Locate the cell with the specified text and output its [x, y] center coordinate. 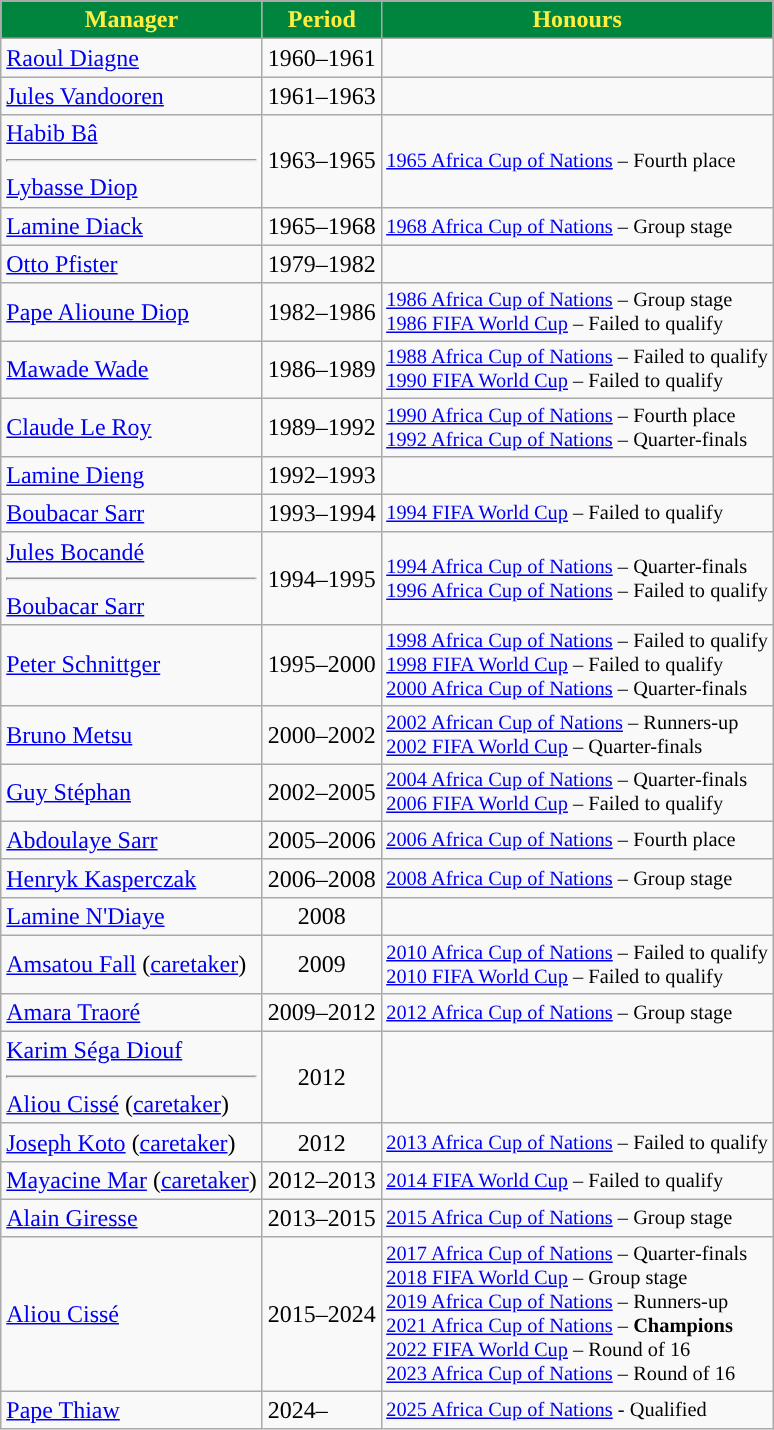
2010 Africa Cup of Nations – Failed to qualify 2010 FIFA World Cup – Failed to qualify [576, 964]
1968 Africa Cup of Nations – Group stage [576, 226]
Guy Stéphan [132, 793]
2002 African Cup of Nations – Runners-up 2002 FIFA World Cup – Quarter-finals [576, 735]
2025 Africa Cup of Nations - Qualified [576, 1410]
Bruno Metsu [132, 735]
Honours [576, 20]
Period [322, 20]
2014 FIFA World Cup – Failed to qualify [576, 1180]
Boubacar Sarr [132, 513]
2000–2002 [322, 735]
Henryk Kasperczak [132, 878]
Otto Pfister [132, 264]
2015–2024 [322, 1314]
1986–1989 [322, 370]
2013–2015 [322, 1218]
Jules Vandooren [132, 96]
Karim Séga Diouf Aliou Cissé (caretaker) [132, 1077]
2015 Africa Cup of Nations – Group stage [576, 1218]
1961–1963 [322, 96]
1979–1982 [322, 264]
Claude Le Roy [132, 427]
2009–2012 [322, 1012]
1982–1986 [322, 312]
2008 Africa Cup of Nations – Group stage [576, 878]
2008 [322, 916]
Lamine Diack [132, 226]
1960–1961 [322, 58]
2012 Africa Cup of Nations – Group stage [576, 1012]
Mayacine Mar (caretaker) [132, 1180]
1998 Africa Cup of Nations – Failed to qualify 1998 FIFA World Cup – Failed to qualify 2000 Africa Cup of Nations – Quarter-finals [576, 665]
2006 Africa Cup of Nations – Fourth place [576, 840]
1994–1995 [322, 578]
1992–1993 [322, 475]
Manager [132, 20]
1963–1965 [322, 161]
Abdoulaye Sarr [132, 840]
2004 Africa Cup of Nations – Quarter-finals 2006 FIFA World Cup – Failed to qualify [576, 793]
Lamine N'Diaye [132, 916]
Amara Traoré [132, 1012]
1965 Africa Cup of Nations – Fourth place [576, 161]
1988 Africa Cup of Nations – Failed to qualify 1990 FIFA World Cup – Failed to qualify [576, 370]
Peter Schnittger [132, 665]
2002–2005 [322, 793]
Lamine Dieng [132, 475]
2024– [322, 1410]
Raoul Diagne [132, 58]
1993–1994 [322, 513]
1965–1968 [322, 226]
Amsatou Fall (caretaker) [132, 964]
1994 Africa Cup of Nations – Quarter-finals 1996 Africa Cup of Nations – Failed to qualify [576, 578]
1995–2000 [322, 665]
2013 Africa Cup of Nations – Failed to qualify [576, 1142]
Pape Alioune Diop [132, 312]
1989–1992 [322, 427]
2012–2013 [322, 1180]
Aliou Cissé [132, 1314]
Mawade Wade [132, 370]
1990 Africa Cup of Nations – Fourth place 1992 Africa Cup of Nations – Quarter-finals [576, 427]
1994 FIFA World Cup – Failed to qualify [576, 513]
Habib Bâ Lybasse Diop [132, 161]
2009 [322, 964]
Jules Bocandé Boubacar Sarr [132, 578]
1986 Africa Cup of Nations – Group stage 1986 FIFA World Cup – Failed to qualify [576, 312]
Joseph Koto (caretaker) [132, 1142]
2006–2008 [322, 878]
Alain Giresse [132, 1218]
Pape Thiaw [132, 1410]
2005–2006 [322, 840]
